Return the [x, y] coordinate for the center point of the cell that contains the specified text.  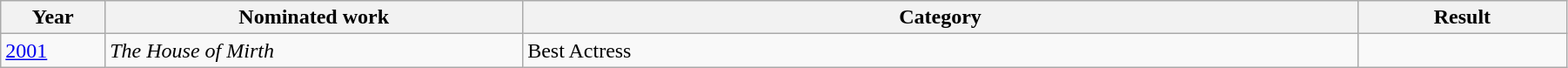
Result [1462, 17]
2001 [53, 51]
Nominated work [314, 17]
Year [53, 17]
Category [941, 17]
The House of Mirth [314, 51]
Best Actress [941, 51]
